Capture the cell that displays the provided text and extract its [x, y] central coordinate. 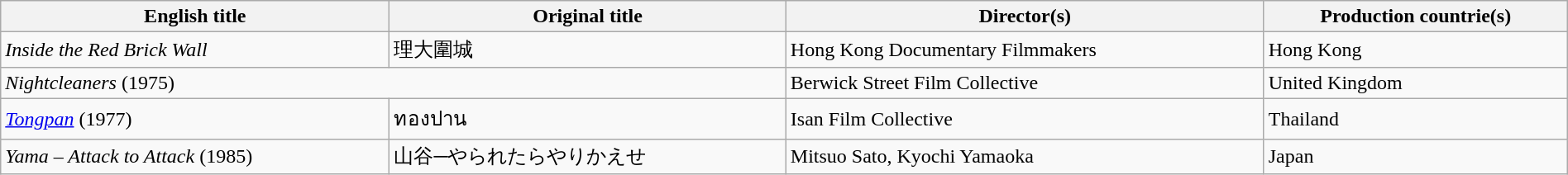
山谷─やられたらやりかえせ [587, 157]
Japan [1416, 157]
Berwick Street Film Collective [1025, 83]
ทองปาน [587, 119]
Hong Kong [1416, 50]
Inside the Red Brick Wall [195, 50]
Nightcleaners (1975) [394, 83]
Original title [587, 17]
English title [195, 17]
Director(s) [1025, 17]
United Kingdom [1416, 83]
Yama – Attack to Attack (1985) [195, 157]
Isan Film Collective [1025, 119]
Mitsuo Sato, Kyochi Yamaoka [1025, 157]
Hong Kong Documentary Filmmakers [1025, 50]
理大圍城 [587, 50]
Thailand [1416, 119]
Production countrie(s) [1416, 17]
Tongpan (1977) [195, 119]
